Scan for the cell matching the given text and deliver its [x, y] coordinate at center. 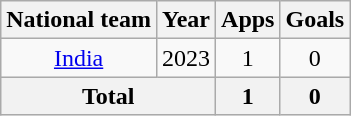
Goals [315, 20]
Apps [248, 20]
India [79, 58]
2023 [186, 58]
Year [186, 20]
National team [79, 20]
Total [108, 96]
